Search for the cell housing the specified text and yield its [x, y] center coordinate. 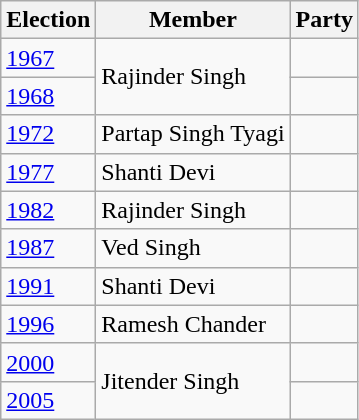
2005 [48, 400]
Party [324, 20]
1991 [48, 286]
1987 [48, 248]
Partap Singh Tyagi [193, 134]
Ved Singh [193, 248]
1967 [48, 58]
Jitender Singh [193, 381]
2000 [48, 362]
Member [193, 20]
Election [48, 20]
1977 [48, 172]
Ramesh Chander [193, 324]
1996 [48, 324]
1972 [48, 134]
1982 [48, 210]
1968 [48, 96]
